Detect which cell encompasses the target text, then output its (X, Y) center coordinate. 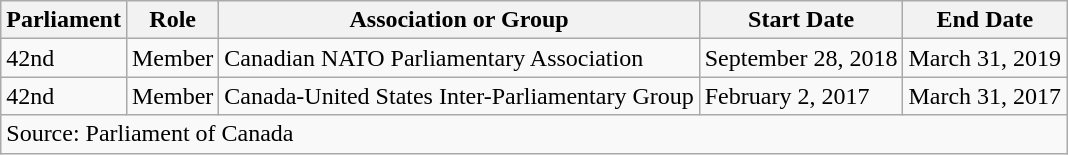
March 31, 2017 (985, 96)
Source: Parliament of Canada (534, 134)
February 2, 2017 (801, 96)
Parliament (64, 20)
Association or Group (459, 20)
September 28, 2018 (801, 58)
Start Date (801, 20)
Role (172, 20)
End Date (985, 20)
Canadian NATO Parliamentary Association (459, 58)
March 31, 2019 (985, 58)
Canada-United States Inter-Parliamentary Group (459, 96)
